Extract the [X, Y] coordinate from the center of the cell holding the provided text.  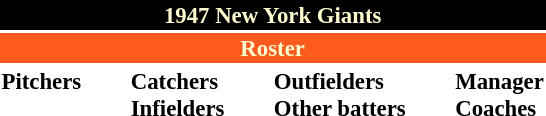
Roster [272, 48]
1947 New York Giants [272, 15]
